From the cell containing the given text, extract its center point as (X, Y) coordinate. 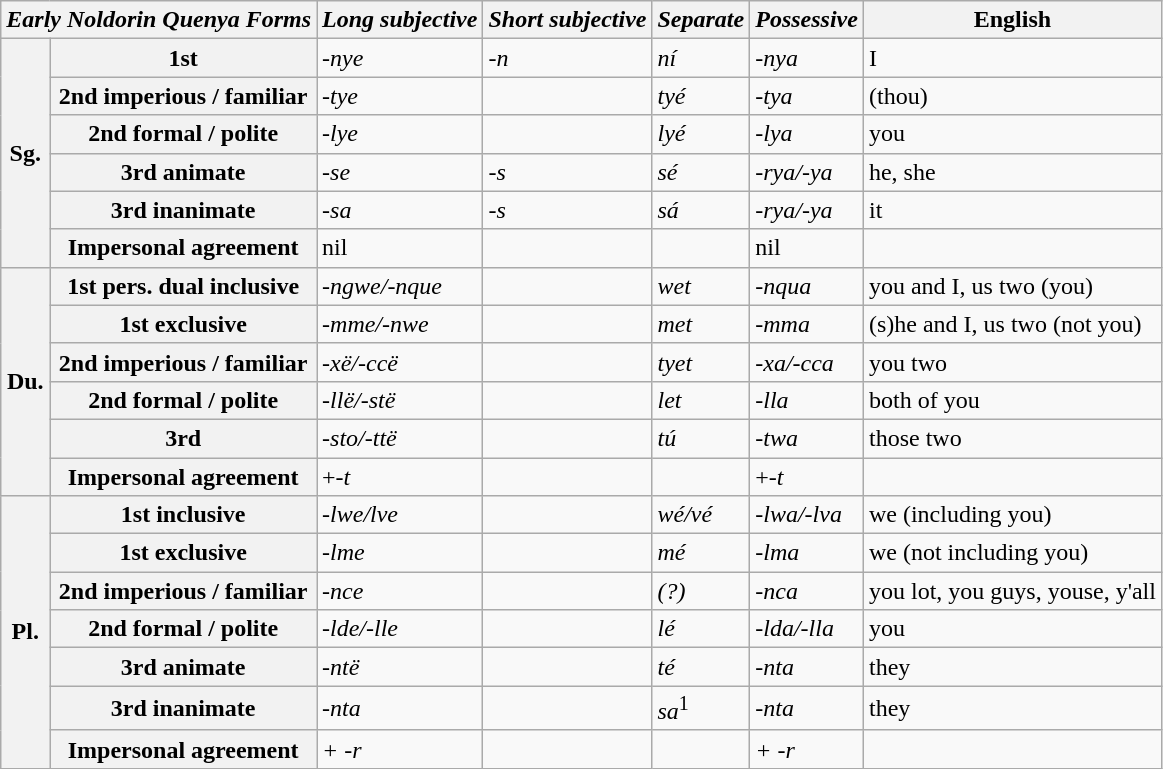
lé (701, 629)
-ngwe/-nque (400, 286)
Sg. (26, 153)
1st inclusive (184, 515)
-mme/-nwe (400, 324)
tú (701, 438)
-nye (400, 58)
you lot, you guys, youse, y'all (1012, 591)
-lde/-lle (400, 629)
(thou) (1012, 96)
-nca (807, 591)
let (701, 400)
English (1012, 20)
tyé (701, 96)
you and I, us two (you) (1012, 286)
-lda/-lla (807, 629)
we (not including you) (1012, 553)
those two (1012, 438)
he, she (1012, 172)
-mma (807, 324)
-nya (807, 58)
Pl. (26, 632)
Possessive (807, 20)
1st pers. dual inclusive (184, 286)
sa1 (701, 708)
-tya (807, 96)
-lya (807, 134)
-lma (807, 553)
it (1012, 210)
-lwe/lve (400, 515)
-se (400, 172)
-sa (400, 210)
-lwa/-lva (807, 515)
té (701, 667)
we (including you) (1012, 515)
mé (701, 553)
wé/vé (701, 515)
Long subjective (400, 20)
-sto/-ttë (400, 438)
-n (568, 58)
-xë/-ccë (400, 362)
sé (701, 172)
-lla (807, 400)
Short subjective (568, 20)
-xa/-cca (807, 362)
1st (184, 58)
wet (701, 286)
-tye (400, 96)
(?) (701, 591)
I (1012, 58)
-llë/-stë (400, 400)
-nce (400, 591)
(s)he and I, us two (not you) (1012, 324)
tyet (701, 362)
-nqua (807, 286)
sá (701, 210)
-lme (400, 553)
Separate (701, 20)
you two (1012, 362)
met (701, 324)
-ntë (400, 667)
ní (701, 58)
Early Noldorin Quenya Forms (159, 20)
-twa (807, 438)
lyé (701, 134)
both of you (1012, 400)
3rd (184, 438)
Du. (26, 381)
-lye (400, 134)
